Return [x, y] of the center of cell containing provided text 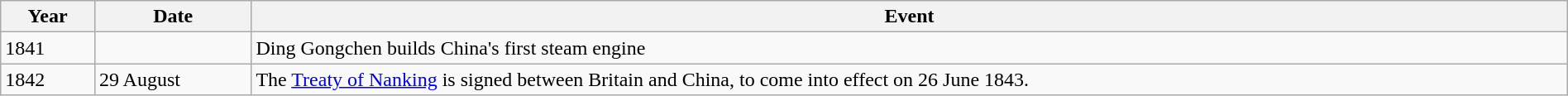
The Treaty of Nanking is signed between Britain and China, to come into effect on 26 June 1843. [910, 79]
1842 [48, 79]
29 August [172, 79]
Year [48, 17]
1841 [48, 48]
Event [910, 17]
Ding Gongchen builds China's first steam engine [910, 48]
Date [172, 17]
